Determine the [x, y] coordinate at the center of the cell enclosing the given text.  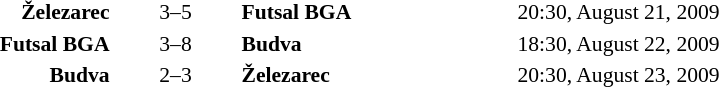
3–8 [176, 44]
Budva [376, 44]
